From the cell containing the given text, extract its center point as (x, y) coordinate. 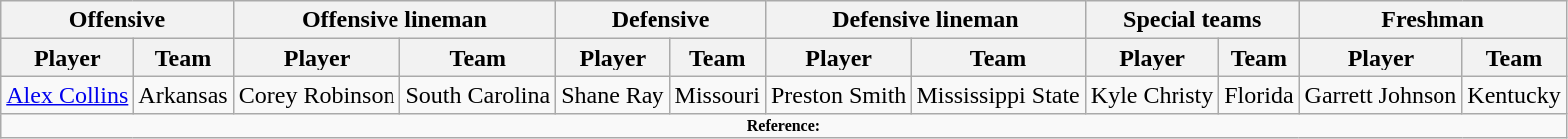
Shane Ray (613, 95)
Offensive lineman (394, 20)
Corey Robinson (317, 95)
Offensive (118, 20)
Reference: (783, 126)
Freshman (1433, 20)
Florida (1259, 95)
Garrett Johnson (1381, 95)
Kentucky (1514, 95)
Missouri (717, 95)
Kyle Christy (1152, 95)
Special teams (1191, 20)
South Carolina (478, 95)
Defensive (661, 20)
Alex Collins (68, 95)
Mississippi State (998, 95)
Arkansas (183, 95)
Preston Smith (838, 95)
Defensive lineman (924, 20)
